Capture the cell that displays the provided text and extract its (x, y) central coordinate. 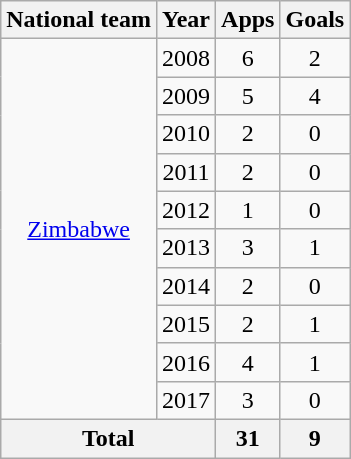
2009 (186, 96)
5 (248, 96)
2017 (186, 400)
2008 (186, 58)
National team (79, 20)
2012 (186, 210)
2010 (186, 134)
31 (248, 438)
2016 (186, 362)
Zimbabwe (79, 230)
Apps (248, 20)
2015 (186, 324)
9 (315, 438)
2013 (186, 248)
Year (186, 20)
2011 (186, 172)
Total (108, 438)
2014 (186, 286)
6 (248, 58)
Goals (315, 20)
